Return [x, y] of the center of cell containing provided text 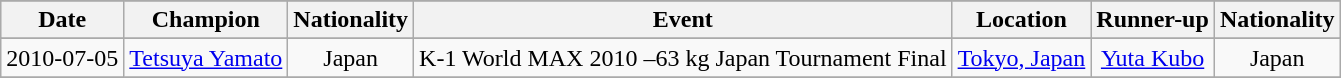
Location [1022, 20]
K-1 World MAX 2010 –63 kg Japan Tournament Final [684, 58]
Champion [206, 20]
Event [684, 20]
2010-07-05 [62, 58]
Runner-up [1153, 20]
Yuta Kubo [1153, 58]
Tetsuya Yamato [206, 58]
Date [62, 20]
Tokyo, Japan [1022, 58]
